Pinpoint the cell where the given text exists, returning its [x, y] midpoint coordinate. 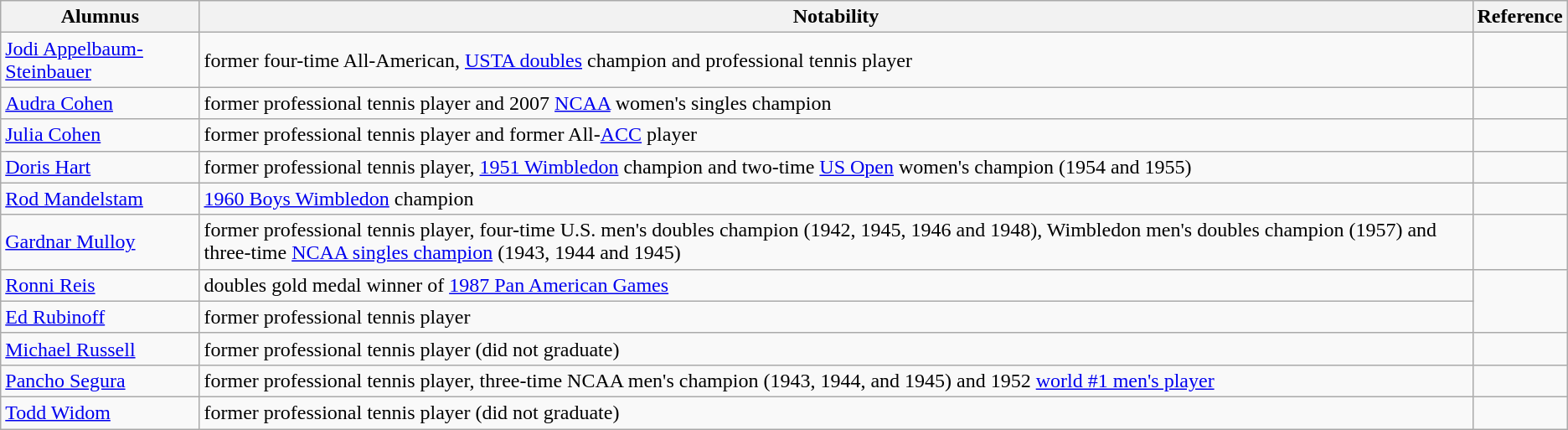
Ed Rubinoff [101, 317]
former professional tennis player, three-time NCAA men's champion (1943, 1944, and 1945) and 1952 world #1 men's player [836, 381]
Jodi Appelbaum-Steinbauer [101, 60]
Ronni Reis [101, 285]
Todd Widom [101, 412]
Rod Mandelstam [101, 199]
Michael Russell [101, 349]
Reference [1519, 17]
Pancho Segura [101, 381]
Julia Cohen [101, 135]
former professional tennis player and 2007 NCAA women's singles champion [836, 103]
former professional tennis player, 1951 Wimbledon champion and two-time US Open women's champion (1954 and 1955) [836, 167]
Gardnar Mulloy [101, 241]
Audra Cohen [101, 103]
former professional tennis player and former All-ACC player [836, 135]
Doris Hart [101, 167]
Notability [836, 17]
doubles gold medal winner of 1987 Pan American Games [836, 285]
former four-time All-American, USTA doubles champion and professional tennis player [836, 60]
Alumnus [101, 17]
1960 Boys Wimbledon champion [836, 199]
former professional tennis player [836, 317]
